From the cell containing the given text, extract its center point as (x, y) coordinate. 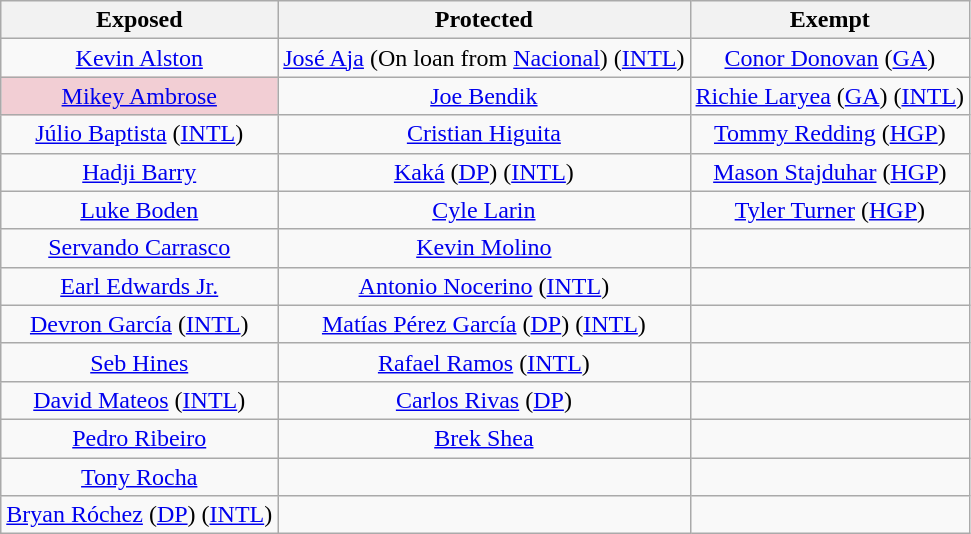
Antonio Nocerino (INTL) (484, 286)
Carlos Rivas (DP) (484, 400)
Cristian Higuita (484, 134)
Servando Carrasco (140, 248)
Exposed (140, 20)
Mikey Ambrose (140, 96)
Júlio Baptista (INTL) (140, 134)
Cyle Larin (484, 210)
José Aja (On loan from Nacional) (INTL) (484, 58)
Brek Shea (484, 438)
Earl Edwards Jr. (140, 286)
Tyler Turner (HGP) (830, 210)
Tony Rocha (140, 477)
Rafael Ramos (INTL) (484, 362)
Seb Hines (140, 362)
Kevin Alston (140, 58)
Hadji Barry (140, 172)
Luke Boden (140, 210)
Richie Laryea (GA) (INTL) (830, 96)
Tommy Redding (HGP) (830, 134)
Mason Stajduhar (HGP) (830, 172)
Kaká (DP) (INTL) (484, 172)
Joe Bendik (484, 96)
Matías Pérez García (DP) (INTL) (484, 324)
Exempt (830, 20)
Kevin Molino (484, 248)
David Mateos (INTL) (140, 400)
Devron García (INTL) (140, 324)
Protected (484, 20)
Bryan Róchez (DP) (INTL) (140, 515)
Pedro Ribeiro (140, 438)
Conor Donovan (GA) (830, 58)
